Scan for the cell matching the given text and deliver its (X, Y) coordinate at center. 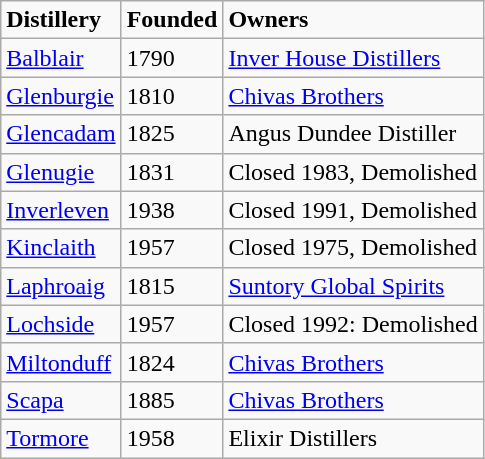
Lochside (61, 324)
Glenburgie (61, 96)
1810 (172, 96)
Closed 1992: Demolished (353, 324)
Glenugie (61, 172)
Balblair (61, 58)
Distillery (61, 20)
Founded (172, 20)
Kinclaith (61, 248)
Owners (353, 20)
Elixir Distillers (353, 438)
Closed 1975, Demolished (353, 248)
1958 (172, 438)
1824 (172, 362)
1825 (172, 134)
1885 (172, 400)
Inver House Distillers (353, 58)
Scapa (61, 400)
Suntory Global Spirits (353, 286)
1831 (172, 172)
1790 (172, 58)
Laphroaig (61, 286)
Inverleven (61, 210)
Closed 1991, Demolished (353, 210)
Closed 1983, Demolished (353, 172)
Glencadam (61, 134)
Miltonduff (61, 362)
Tormore (61, 438)
1815 (172, 286)
1938 (172, 210)
Angus Dundee Distiller (353, 134)
